Extract the [X, Y] coordinate from the center of the cell holding the provided text.  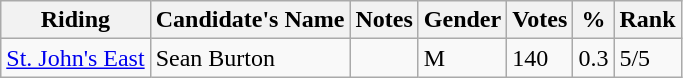
140 [540, 58]
Rank [648, 20]
Gender [462, 20]
Notes [384, 20]
Votes [540, 20]
5/5 [648, 58]
0.3 [594, 58]
% [594, 20]
Sean Burton [250, 58]
Riding [76, 20]
M [462, 58]
Candidate's Name [250, 20]
St. John's East [76, 58]
